Pinpoint the cell where the given text exists, returning its [X, Y] midpoint coordinate. 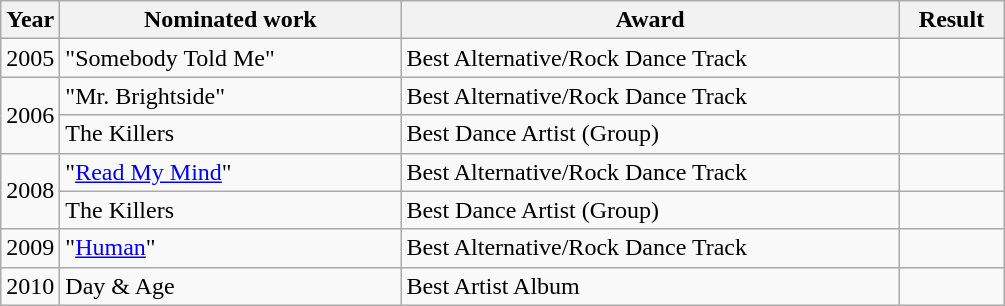
2006 [30, 115]
"Somebody Told Me" [230, 58]
2005 [30, 58]
Nominated work [230, 20]
Year [30, 20]
"Mr. Brightside" [230, 96]
2009 [30, 248]
Day & Age [230, 286]
Best Artist Album [650, 286]
Award [650, 20]
"Human" [230, 248]
2010 [30, 286]
Result [951, 20]
"Read My Mind" [230, 172]
2008 [30, 191]
